Identify which cell holds the provided text, then report its [X, Y] central coordinate. 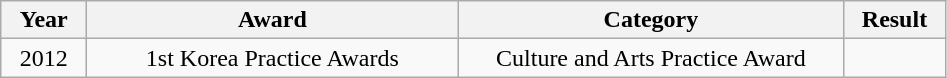
2012 [44, 58]
Year [44, 20]
1st Korea Practice Awards [272, 58]
Culture and Arts Practice Award [651, 58]
Result [894, 20]
Category [651, 20]
Award [272, 20]
